Capture the cell that displays the provided text and extract its (x, y) central coordinate. 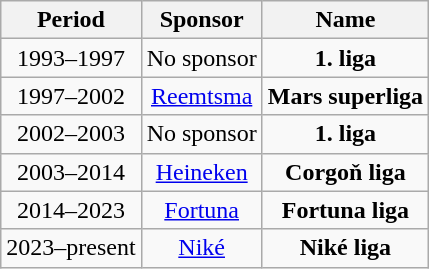
Period (71, 20)
Sponsor (202, 20)
Heineken (202, 172)
1997–2002 (71, 96)
Niké (202, 248)
Reemtsma (202, 96)
1993–1997 (71, 58)
2014–2023 (71, 210)
2023–present (71, 248)
Fortuna liga (345, 210)
2002–2003 (71, 134)
Corgoň liga (345, 172)
2003–2014 (71, 172)
Fortuna (202, 210)
Mars superliga (345, 96)
Niké liga (345, 248)
Name (345, 20)
